Provide the [X, Y] coordinate of the cell's center where the given text is located.  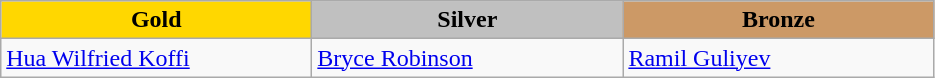
Bryce Robinson [468, 58]
Hua Wilfried Koffi [156, 58]
Gold [156, 20]
Bronze [778, 20]
Ramil Guliyev [778, 58]
Silver [468, 20]
